Return the [X, Y] coordinate for the center point of the cell that contains the specified text.  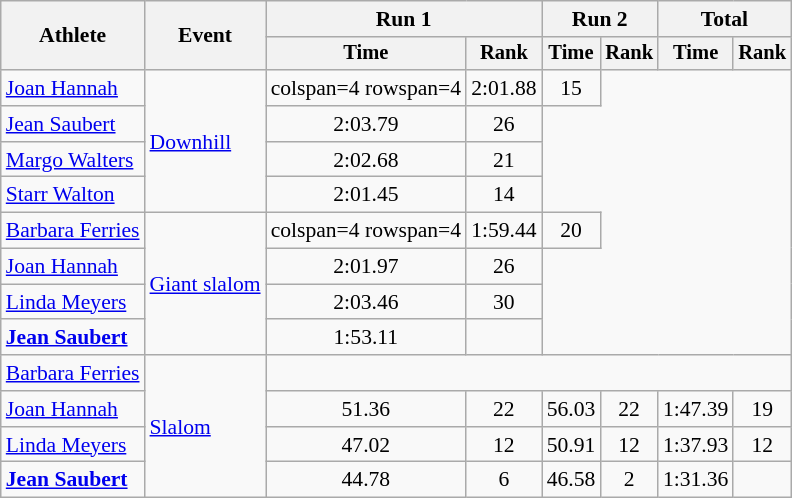
46.58 [572, 480]
Run 1 [404, 19]
Event [206, 36]
Downhill [206, 141]
2:01.45 [366, 195]
2:03.79 [366, 124]
1:53.11 [366, 338]
21 [504, 160]
Athlete [73, 36]
Total [724, 19]
2:03.46 [366, 302]
Starr Walton [73, 195]
Margo Walters [73, 160]
1:47.39 [696, 409]
1:37.93 [696, 445]
15 [572, 88]
1:31.36 [696, 480]
51.36 [366, 409]
30 [504, 302]
2:02.68 [366, 160]
56.03 [572, 409]
19 [762, 409]
2:01.88 [504, 88]
47.02 [366, 445]
20 [572, 231]
Giant slalom [206, 284]
14 [504, 195]
1:59.44 [504, 231]
Slalom [206, 426]
44.78 [366, 480]
Run 2 [600, 19]
2 [629, 480]
6 [504, 480]
50.91 [572, 445]
2:01.97 [366, 267]
